From the cell containing the given text, extract its center point as (X, Y) coordinate. 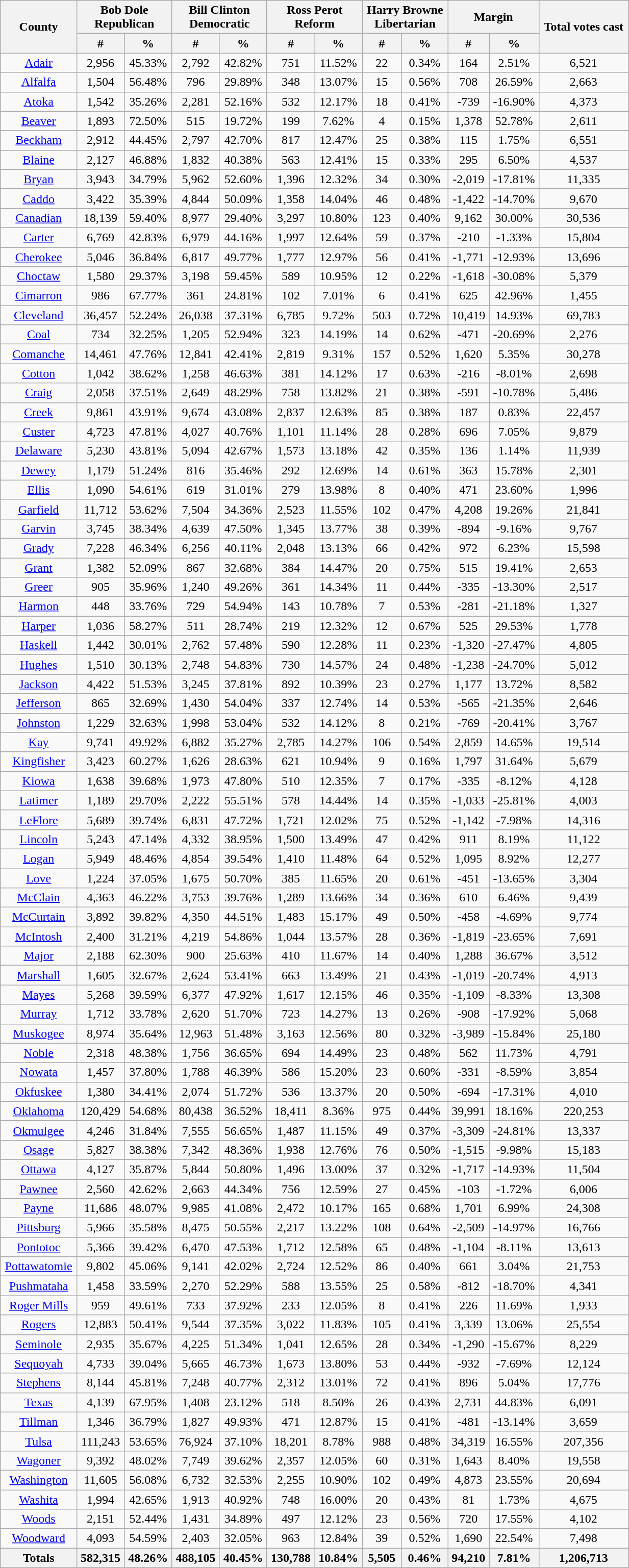
-812 (468, 1286)
2,312 (291, 1383)
6.23% (514, 548)
9,879 (584, 432)
53.62% (148, 509)
-17.92% (514, 1014)
-27.47% (514, 645)
12,277 (584, 858)
45.81% (148, 1383)
199 (291, 121)
1,913 (196, 1499)
6,377 (196, 995)
4,010 (584, 1092)
Latimer (39, 800)
35.46% (243, 470)
892 (291, 684)
-9.98% (514, 1150)
972 (468, 548)
13.37% (339, 1092)
-12.93% (514, 257)
53.65% (148, 1441)
11,712 (100, 509)
32.63% (148, 723)
0.16% (424, 762)
21,841 (584, 509)
6,006 (584, 1189)
10.78% (339, 606)
975 (382, 1111)
503 (382, 315)
32.67% (148, 975)
4,093 (100, 1538)
0.23% (424, 645)
1,778 (584, 626)
12,841 (196, 354)
536 (291, 1092)
33.78% (148, 1014)
2,698 (584, 373)
Bryan (39, 179)
72 (382, 1383)
-21.18% (514, 606)
2,935 (100, 1344)
0.64% (424, 1228)
10.80% (339, 218)
9,162 (468, 218)
48.46% (148, 858)
-20.69% (514, 335)
14.47% (339, 568)
56.08% (148, 1480)
12.15% (339, 995)
0.63% (424, 373)
588 (291, 1286)
38 (382, 528)
3,304 (584, 878)
0.46% (424, 1558)
41.08% (243, 1208)
497 (291, 1519)
11,335 (584, 179)
3,892 (100, 917)
187 (468, 412)
-471 (468, 335)
Pawnee (39, 1189)
35.87% (148, 1169)
47 (382, 839)
Custer (39, 432)
8,144 (100, 1383)
123 (382, 218)
44.45% (148, 140)
16.55% (514, 1441)
Canadian (39, 218)
-23.65% (514, 937)
Kiowa (39, 781)
13.07% (339, 82)
2,646 (584, 703)
-216 (468, 373)
Greer (39, 587)
1,827 (196, 1422)
44.34% (243, 1189)
661 (468, 1267)
5,505 (382, 1558)
Kingfisher (39, 762)
13.57% (339, 937)
60 (382, 1460)
1,788 (196, 1072)
14.04% (339, 198)
14.65% (514, 742)
8.50% (339, 1402)
46.88% (148, 160)
2,731 (468, 1402)
Osage (39, 1150)
1,205 (196, 335)
4,128 (584, 781)
381 (291, 373)
1,605 (100, 975)
1,938 (291, 1150)
4,225 (196, 1344)
2.51% (514, 63)
1,998 (196, 723)
510 (291, 781)
47.14% (148, 839)
7,228 (100, 548)
1,430 (196, 703)
1.73% (514, 1499)
50.09% (243, 198)
3,022 (291, 1325)
13.72% (514, 684)
Alfalfa (39, 82)
51.70% (243, 1014)
10.95% (339, 276)
2,620 (196, 1014)
Wagoner (39, 1460)
4,208 (468, 509)
4,373 (584, 102)
233 (291, 1305)
11.73% (514, 1053)
Woods (39, 1519)
47.80% (243, 781)
106 (382, 742)
Comanche (39, 354)
-1,019 (468, 975)
9.31% (339, 354)
2,048 (291, 548)
51.24% (148, 470)
6.50% (514, 160)
64 (382, 858)
0.60% (424, 1072)
2,403 (196, 1538)
12.65% (339, 1344)
31.21% (148, 937)
105 (382, 1325)
49.26% (243, 587)
9.72% (339, 315)
-769 (468, 723)
2,837 (291, 412)
384 (291, 568)
Atoka (39, 102)
4,127 (100, 1169)
69,783 (584, 315)
0.26% (424, 1014)
48.38% (148, 1053)
19.72% (243, 121)
27 (382, 1189)
Beaver (39, 121)
36.65% (243, 1053)
36.84% (148, 257)
1,240 (196, 587)
Harper (39, 626)
40.92% (243, 1499)
164 (468, 63)
Choctaw (39, 276)
-10.78% (514, 393)
1,675 (196, 878)
1,457 (100, 1072)
733 (196, 1305)
663 (291, 975)
9,741 (100, 742)
11,605 (100, 1480)
-1,238 (468, 665)
3,854 (584, 1072)
12.52% (339, 1267)
15.20% (339, 1072)
0.67% (424, 626)
11.14% (339, 432)
-1,142 (468, 820)
46.22% (148, 898)
29.70% (148, 800)
28.63% (243, 762)
20,694 (584, 1480)
52.78% (514, 121)
6 (382, 296)
4,854 (196, 858)
1,777 (291, 257)
1,996 (584, 490)
4,341 (584, 1286)
35.26% (148, 102)
47.76% (148, 354)
52.94% (243, 335)
12.58% (339, 1247)
8.19% (514, 839)
47.53% (243, 1247)
Totals (39, 1558)
363 (468, 470)
85 (382, 412)
0.39% (424, 528)
12.87% (339, 1422)
6,817 (196, 257)
9,439 (584, 898)
35.58% (148, 1228)
43.08% (243, 412)
81 (468, 1499)
Roger Mills (39, 1305)
13,696 (584, 257)
2,301 (584, 470)
35.67% (148, 1344)
4,027 (196, 432)
758 (291, 393)
Lincoln (39, 839)
37.10% (243, 1441)
Harry BrowneLibertarian (405, 17)
2,785 (291, 742)
Cotton (39, 373)
48.07% (148, 1208)
40.76% (243, 432)
40.45% (243, 1558)
19,514 (584, 742)
46.63% (243, 373)
15,598 (584, 548)
4,913 (584, 975)
625 (468, 296)
72.50% (148, 121)
0.83% (514, 412)
36,457 (100, 315)
Garvin (39, 528)
15,183 (584, 1150)
Rogers (39, 1325)
19.41% (514, 568)
Adair (39, 63)
Harmon (39, 606)
42.62% (148, 1189)
39.68% (148, 781)
-694 (468, 1092)
37 (382, 1169)
30.00% (514, 218)
Mayes (39, 995)
66 (382, 548)
2,819 (291, 354)
3,339 (468, 1325)
35.96% (148, 587)
50.80% (243, 1169)
619 (196, 490)
Hughes (39, 665)
39.82% (148, 917)
23.55% (514, 1480)
7.05% (514, 432)
4,332 (196, 839)
1,893 (100, 121)
12.69% (339, 470)
3,659 (584, 1422)
136 (468, 451)
0.27% (424, 684)
39.62% (243, 1460)
-458 (468, 917)
16,766 (584, 1228)
5,689 (100, 820)
4 (382, 121)
-8.33% (514, 995)
2,127 (100, 160)
47.92% (243, 995)
5,012 (584, 665)
-7.69% (514, 1363)
448 (100, 606)
1,933 (584, 1305)
38.95% (243, 839)
60.27% (148, 762)
7,555 (196, 1130)
5,094 (196, 451)
42.67% (243, 451)
1,042 (100, 373)
6,470 (196, 1247)
-281 (468, 606)
610 (468, 898)
34,319 (468, 1441)
586 (291, 1072)
986 (100, 296)
9,544 (196, 1325)
32.05% (243, 1538)
900 (196, 956)
115 (468, 140)
22,457 (584, 412)
6,979 (196, 237)
30.13% (148, 665)
37.05% (148, 878)
696 (468, 432)
-1,819 (468, 937)
1,994 (100, 1499)
47.81% (148, 432)
33.59% (148, 1286)
9,985 (196, 1208)
46.34% (148, 548)
47.50% (243, 528)
295 (468, 160)
0.21% (424, 723)
Tulsa (39, 1441)
39.04% (148, 1363)
Haskell (39, 645)
32.25% (148, 335)
2,281 (196, 102)
4,102 (584, 1519)
86 (382, 1267)
42.41% (243, 354)
720 (468, 1519)
23.60% (514, 490)
-565 (468, 703)
36.52% (243, 1111)
729 (196, 606)
58.27% (148, 626)
Pottawatomie (39, 1267)
-591 (468, 393)
Carter (39, 237)
1,504 (100, 82)
4,219 (196, 937)
57.48% (243, 645)
7.62% (339, 121)
13.13% (339, 548)
39,991 (468, 1111)
3,745 (100, 528)
6.99% (514, 1208)
55.51% (243, 800)
Kay (39, 742)
Okfuskee (39, 1092)
-1,515 (468, 1150)
-8.01% (514, 373)
34.79% (148, 179)
-8.12% (514, 781)
Ellis (39, 490)
30,536 (584, 218)
1,189 (100, 800)
12.97% (339, 257)
7,498 (584, 1538)
Grady (39, 548)
14.19% (339, 335)
2,276 (584, 335)
1,638 (100, 781)
Johnston (39, 723)
-894 (468, 528)
14.44% (339, 800)
17.55% (514, 1519)
33.76% (148, 606)
24.81% (243, 296)
582,315 (100, 1558)
563 (291, 160)
2,912 (100, 140)
37.35% (243, 1325)
12.56% (339, 1033)
0.68% (424, 1208)
42 (382, 451)
165 (382, 1208)
5,665 (196, 1363)
38.34% (148, 528)
-16.90% (514, 102)
1,997 (291, 237)
23.12% (243, 1402)
32.68% (243, 568)
Ross PerotReform (314, 17)
12.02% (339, 820)
578 (291, 800)
40.38% (243, 160)
49.77% (243, 257)
5,046 (100, 257)
Love (39, 878)
Noble (39, 1053)
54.83% (243, 665)
7.81% (514, 1558)
13,337 (584, 1130)
8.40% (514, 1460)
6,091 (584, 1402)
53 (382, 1363)
12.63% (339, 412)
12.12% (339, 1519)
12.74% (339, 703)
8.36% (339, 1111)
Garfield (39, 509)
1,756 (196, 1053)
730 (291, 665)
38.62% (148, 373)
-17.81% (514, 179)
4,537 (584, 160)
Total votes cast (584, 27)
4,246 (100, 1130)
39.76% (243, 898)
LeFlore (39, 820)
County (39, 27)
50.70% (243, 878)
13.66% (339, 898)
3,512 (584, 956)
14.49% (339, 1053)
1,510 (100, 665)
6,831 (196, 820)
-331 (468, 1072)
13.22% (339, 1228)
-8.11% (514, 1247)
16.00% (339, 1499)
14,316 (584, 820)
24 (382, 665)
-2,509 (468, 1228)
3,297 (291, 218)
3,422 (100, 198)
-1,033 (468, 800)
McClain (39, 898)
959 (100, 1305)
7,749 (196, 1460)
6,732 (196, 1480)
8.92% (514, 858)
1,442 (100, 645)
2,624 (196, 975)
47.72% (243, 820)
28.74% (243, 626)
42.96% (514, 296)
4,350 (196, 917)
1,500 (291, 839)
Pittsburg (39, 1228)
Tillman (39, 1422)
48.36% (243, 1150)
1,408 (196, 1402)
12.17% (339, 102)
53.41% (243, 975)
7,248 (196, 1383)
Jefferson (39, 703)
42.02% (243, 1267)
8,974 (100, 1033)
120,429 (100, 1111)
905 (100, 587)
1,380 (100, 1092)
Cherokee (39, 257)
13.01% (339, 1383)
11.69% (514, 1305)
80 (382, 1033)
9,774 (584, 917)
9,392 (100, 1460)
Muskogee (39, 1033)
865 (100, 703)
4,639 (196, 528)
18 (382, 102)
1,496 (291, 1169)
1,973 (196, 781)
1,288 (468, 956)
34.41% (148, 1092)
8,977 (196, 218)
Cleveland (39, 315)
1,090 (100, 490)
10.94% (339, 762)
694 (291, 1053)
46.73% (243, 1363)
1,044 (291, 937)
12.64% (339, 237)
1,643 (468, 1460)
1,721 (291, 820)
52.24% (148, 315)
1,206,713 (584, 1558)
30,278 (584, 354)
0.58% (424, 1286)
35.27% (243, 742)
1,487 (291, 1130)
2,653 (584, 568)
2,318 (100, 1053)
54.68% (148, 1111)
2,074 (196, 1092)
Seminole (39, 1344)
12.35% (339, 781)
2,357 (291, 1460)
19,558 (584, 1460)
44.16% (243, 237)
337 (291, 703)
1,580 (100, 276)
157 (382, 354)
Pushmataha (39, 1286)
15.17% (339, 917)
11,122 (584, 839)
45.06% (148, 1267)
26.59% (514, 82)
50.55% (243, 1228)
9,141 (196, 1267)
0.33% (424, 160)
7,691 (584, 937)
62.30% (148, 956)
1,626 (196, 762)
2,523 (291, 509)
2,400 (100, 937)
1,542 (100, 102)
Sequoyah (39, 1363)
Dewey (39, 470)
1.75% (514, 140)
2,188 (100, 956)
1,179 (100, 470)
723 (291, 1014)
-20.41% (514, 723)
56.48% (148, 82)
McIntosh (39, 937)
4,422 (100, 684)
10.90% (339, 1480)
1,455 (584, 296)
14.93% (514, 315)
0.15% (424, 121)
348 (291, 82)
3,943 (100, 179)
48.02% (148, 1460)
17 (382, 373)
5,962 (196, 179)
2,270 (196, 1286)
54.59% (148, 1538)
65 (382, 1247)
734 (100, 335)
1,346 (100, 1422)
25.63% (243, 956)
6,769 (100, 237)
756 (291, 1189)
2,151 (100, 1519)
4,363 (100, 898)
13.98% (339, 490)
1,345 (291, 528)
11.48% (339, 858)
1,410 (291, 858)
5,230 (100, 451)
2,797 (196, 140)
34.89% (243, 1519)
19.26% (514, 509)
46.39% (243, 1072)
1,617 (291, 995)
0.75% (424, 568)
56 (382, 257)
-20.74% (514, 975)
Creek (39, 412)
589 (291, 276)
Washington (39, 1480)
-739 (468, 102)
12.84% (339, 1538)
1,289 (291, 898)
54.04% (243, 703)
9 (382, 762)
-908 (468, 1014)
2,255 (291, 1480)
2,217 (291, 1228)
14.34% (339, 587)
3,423 (100, 762)
5.35% (514, 354)
Stephens (39, 1383)
32.53% (243, 1480)
1,258 (196, 373)
13 (382, 1014)
32.69% (148, 703)
37.80% (148, 1072)
988 (382, 1441)
5,068 (584, 1014)
35.64% (148, 1033)
5.04% (514, 1383)
21,753 (584, 1267)
292 (291, 470)
49.93% (243, 1422)
Bill ClintonDemocratic (219, 17)
2,560 (100, 1189)
54.86% (243, 937)
5,243 (100, 839)
11.67% (339, 956)
111,243 (100, 1441)
54.94% (243, 606)
40.11% (243, 548)
13.77% (339, 528)
Beckham (39, 140)
67.77% (148, 296)
6,551 (584, 140)
Ottawa (39, 1169)
76 (382, 1150)
590 (291, 645)
Craig (39, 393)
751 (291, 63)
5,379 (584, 276)
5,679 (584, 762)
12,883 (100, 1325)
Payne (39, 1208)
1.14% (514, 451)
1,229 (100, 723)
220,253 (584, 1111)
-1,618 (468, 276)
29.53% (514, 626)
518 (291, 1402)
12,963 (196, 1033)
18,139 (100, 218)
-30.08% (514, 276)
52.09% (148, 568)
1,041 (291, 1344)
18,411 (291, 1111)
67.95% (148, 1402)
-15.84% (514, 1033)
511 (196, 626)
1,177 (468, 684)
2,748 (196, 665)
9,767 (584, 528)
0.47% (424, 509)
13.18% (339, 451)
2,517 (584, 587)
Murray (39, 1014)
Woodward (39, 1538)
51.72% (243, 1092)
226 (468, 1305)
1,573 (291, 451)
9,674 (196, 412)
1,458 (100, 1286)
44.51% (243, 917)
0.45% (424, 1189)
5,486 (584, 393)
37.81% (243, 684)
13,613 (584, 1247)
39 (382, 1538)
0.30% (424, 179)
9,861 (100, 412)
-14.70% (514, 198)
59 (382, 237)
39.54% (243, 858)
5,827 (100, 1150)
13.00% (339, 1169)
385 (291, 878)
-1,320 (468, 645)
7.01% (339, 296)
18.16% (514, 1111)
39.42% (148, 1247)
11,504 (584, 1169)
Jackson (39, 684)
0.49% (424, 1480)
50.41% (148, 1325)
896 (468, 1383)
219 (291, 626)
Major (39, 956)
5,949 (100, 858)
-14.93% (514, 1169)
817 (291, 140)
40.77% (243, 1383)
30.01% (148, 645)
10,419 (468, 315)
-2,019 (468, 179)
-451 (468, 878)
279 (291, 490)
-1,290 (468, 1344)
1,483 (291, 917)
44.83% (514, 1402)
1,396 (291, 179)
2,859 (468, 742)
15.78% (514, 470)
94,210 (468, 1558)
48.26% (148, 1558)
6,785 (291, 315)
12.28% (339, 645)
108 (382, 1228)
37.92% (243, 1305)
12.47% (339, 140)
-1.72% (514, 1189)
15,804 (584, 237)
7,504 (196, 509)
51.53% (148, 684)
6,521 (584, 63)
-210 (468, 237)
4,003 (584, 800)
42.65% (148, 1499)
5,268 (100, 995)
56.65% (243, 1130)
-7.98% (514, 820)
10.39% (339, 684)
4,873 (468, 1480)
2,058 (100, 393)
-103 (468, 1189)
37.51% (148, 393)
796 (196, 82)
12.76% (339, 1150)
Delaware (39, 451)
29.37% (148, 276)
12,124 (584, 1363)
-3,989 (468, 1033)
4,805 (584, 645)
2,222 (196, 800)
1,620 (468, 354)
816 (196, 470)
Washita (39, 1499)
-1,104 (468, 1247)
-18.70% (514, 1286)
42.82% (243, 63)
39.74% (148, 820)
14,461 (100, 354)
4,675 (584, 1499)
1,832 (196, 160)
43.81% (148, 451)
Oklahoma (39, 1111)
13.06% (514, 1325)
3,753 (196, 898)
-1.33% (514, 237)
2,956 (100, 63)
0.22% (424, 276)
3,245 (196, 684)
11,686 (100, 1208)
Nowata (39, 1072)
26 (382, 1402)
37.31% (243, 315)
10.84% (339, 1558)
42.70% (243, 140)
8,582 (584, 684)
-1,771 (468, 257)
11.83% (339, 1325)
1,431 (196, 1519)
1,095 (468, 858)
0.62% (424, 335)
29.40% (243, 218)
51.34% (243, 1344)
34.36% (243, 509)
31.01% (243, 490)
410 (291, 956)
54.61% (148, 490)
-13.14% (514, 1422)
4,791 (584, 1053)
5,366 (100, 1247)
207,356 (584, 1441)
-25.81% (514, 800)
11.55% (339, 509)
2,649 (196, 393)
3,198 (196, 276)
562 (468, 1053)
-3,309 (468, 1130)
-15.67% (514, 1344)
76,924 (196, 1441)
Caddo (39, 198)
-481 (468, 1422)
2,724 (291, 1267)
5,844 (196, 1169)
Blaine (39, 160)
10.17% (339, 1208)
4,139 (100, 1402)
1,036 (100, 626)
39.59% (148, 995)
22 (382, 63)
1,327 (584, 606)
-24.81% (514, 1130)
2,792 (196, 63)
525 (468, 626)
0.28% (424, 432)
143 (291, 606)
1,378 (468, 121)
7,342 (196, 1150)
-1,109 (468, 995)
31.64% (514, 762)
-1,717 (468, 1169)
1,224 (100, 878)
38.38% (148, 1150)
43.91% (148, 412)
Texas (39, 1402)
52.29% (243, 1286)
25,180 (584, 1033)
11.52% (339, 63)
11.65% (339, 878)
31.84% (148, 1130)
26,038 (196, 315)
14.57% (339, 665)
3,767 (584, 723)
1,101 (291, 432)
11.15% (339, 1130)
24,308 (584, 1208)
-9.16% (514, 528)
1,797 (468, 762)
Logan (39, 858)
12.59% (339, 1189)
Okmulgee (39, 1130)
8.78% (339, 1441)
48.29% (243, 393)
51.48% (243, 1033)
45.33% (148, 63)
130,788 (291, 1558)
Margin (493, 17)
963 (291, 1538)
1,673 (291, 1363)
Cimarron (39, 296)
52.60% (243, 179)
-8.59% (514, 1072)
4,723 (100, 432)
-1,422 (468, 198)
-14.97% (514, 1228)
3.04% (514, 1267)
621 (291, 762)
42.83% (148, 237)
2,472 (291, 1208)
25,554 (584, 1325)
-24.70% (514, 665)
0.54% (424, 742)
-932 (468, 1363)
17,776 (584, 1383)
49.61% (148, 1305)
2,762 (196, 645)
2,611 (584, 121)
6,256 (196, 548)
12.41% (339, 160)
867 (196, 568)
-4.69% (514, 917)
22.54% (514, 1538)
9,670 (584, 198)
11,939 (584, 451)
36.67% (514, 956)
8,229 (584, 1344)
4,733 (100, 1363)
8,475 (196, 1228)
0.17% (424, 781)
53.04% (243, 723)
49.92% (148, 742)
-13.30% (514, 587)
-21.35% (514, 703)
488,105 (196, 1558)
-17.31% (514, 1092)
323 (291, 335)
Pontotoc (39, 1247)
6,882 (196, 742)
708 (468, 82)
Coal (39, 335)
13,308 (584, 995)
Bob DoleRepublican (124, 17)
1,701 (468, 1208)
13.55% (339, 1286)
59.40% (148, 218)
McCurtain (39, 917)
Grant (39, 568)
748 (291, 1499)
4,844 (196, 198)
6.46% (514, 898)
-13.65% (514, 878)
18,201 (291, 1441)
35.39% (148, 198)
29.89% (243, 82)
13.82% (339, 393)
911 (468, 839)
0.31% (424, 1460)
13.80% (339, 1363)
80,438 (196, 1111)
0.72% (424, 315)
52.16% (243, 102)
52.44% (148, 1519)
9,802 (100, 1267)
36.79% (148, 1422)
5,966 (100, 1228)
1,382 (100, 568)
1,690 (468, 1538)
Marshall (39, 975)
1,358 (291, 198)
59.45% (243, 276)
3,163 (291, 1033)
75 (382, 820)
